Output the (X, Y) coordinate of the center of the cell containing the given text.  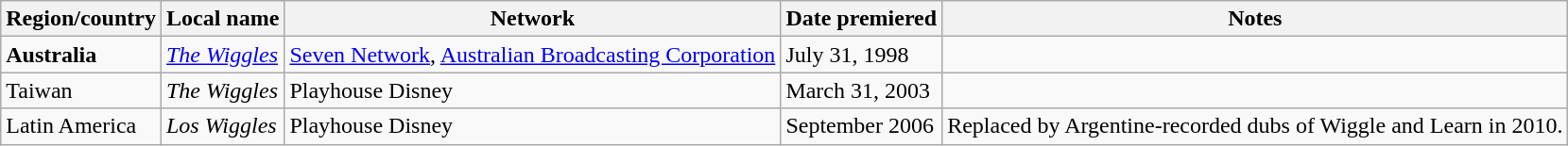
Australia (81, 55)
Latin America (81, 126)
Date premiered (862, 19)
Network (533, 19)
Region/country (81, 19)
Replaced by Argentine-recorded dubs of Wiggle and Learn in 2010. (1255, 126)
Notes (1255, 19)
March 31, 2003 (862, 90)
Local name (222, 19)
Seven Network, Australian Broadcasting Corporation (533, 55)
Taiwan (81, 90)
Los Wiggles (222, 126)
September 2006 (862, 126)
July 31, 1998 (862, 55)
